Scan for the cell matching the given text and deliver its (x, y) coordinate at center. 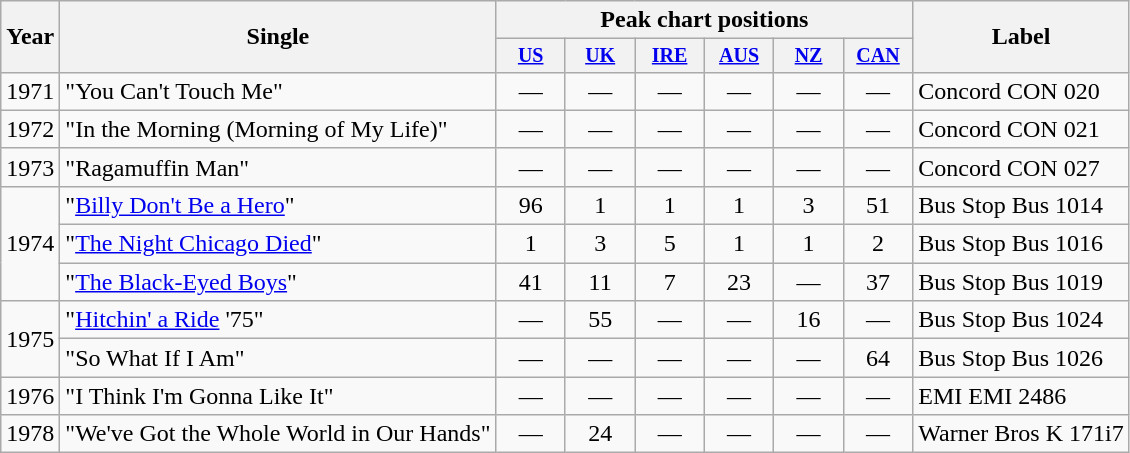
51 (878, 205)
24 (600, 434)
Bus Stop Bus 1019 (1021, 282)
1974 (30, 243)
Year (30, 37)
AUS (738, 56)
Single (278, 37)
"In the Morning (Morning of My Life)" (278, 129)
"The Black-Eyed Boys" (278, 282)
"You Can't Touch Me" (278, 91)
NZ (808, 56)
Bus Stop Bus 1016 (1021, 244)
EMI EMI 2486 (1021, 396)
Concord CON 021 (1021, 129)
1975 (30, 339)
1976 (30, 396)
"We've Got the Whole World in Our Hands" (278, 434)
1973 (30, 167)
"Hitchin' a Ride '75" (278, 320)
55 (600, 320)
Bus Stop Bus 1026 (1021, 358)
Label (1021, 37)
1978 (30, 434)
7 (670, 282)
5 (670, 244)
"Billy Don't Be a Hero" (278, 205)
UK (600, 56)
CAN (878, 56)
Concord CON 027 (1021, 167)
96 (530, 205)
1972 (30, 129)
"I Think I'm Gonna Like It" (278, 396)
Bus Stop Bus 1014 (1021, 205)
IRE (670, 56)
Peak chart positions (704, 20)
23 (738, 282)
"The Night Chicago Died" (278, 244)
64 (878, 358)
"Ragamuffin Man" (278, 167)
37 (878, 282)
16 (808, 320)
11 (600, 282)
41 (530, 282)
1971 (30, 91)
2 (878, 244)
US (530, 56)
"So What If I Am" (278, 358)
Warner Bros K 171i7 (1021, 434)
Bus Stop Bus 1024 (1021, 320)
Concord CON 020 (1021, 91)
